From the cell containing the given text, extract its center point as (x, y) coordinate. 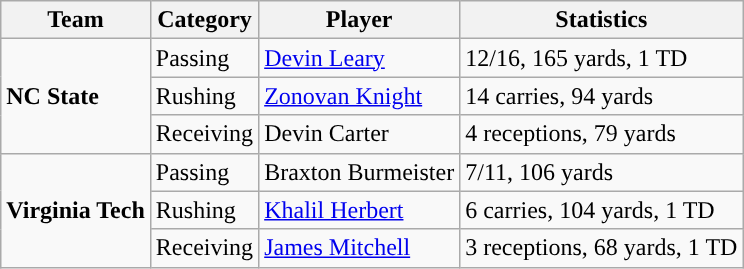
Virginia Tech (76, 210)
James Mitchell (360, 248)
Devin Leary (360, 58)
Statistics (602, 20)
Player (360, 20)
Braxton Burmeister (360, 172)
6 carries, 104 yards, 1 TD (602, 210)
Devin Carter (360, 134)
NC State (76, 96)
Category (204, 20)
4 receptions, 79 yards (602, 134)
7/11, 106 yards (602, 172)
Khalil Herbert (360, 210)
Zonovan Knight (360, 96)
3 receptions, 68 yards, 1 TD (602, 248)
Team (76, 20)
14 carries, 94 yards (602, 96)
12/16, 165 yards, 1 TD (602, 58)
